Pinpoint the cell where the given text exists, returning its [X, Y] midpoint coordinate. 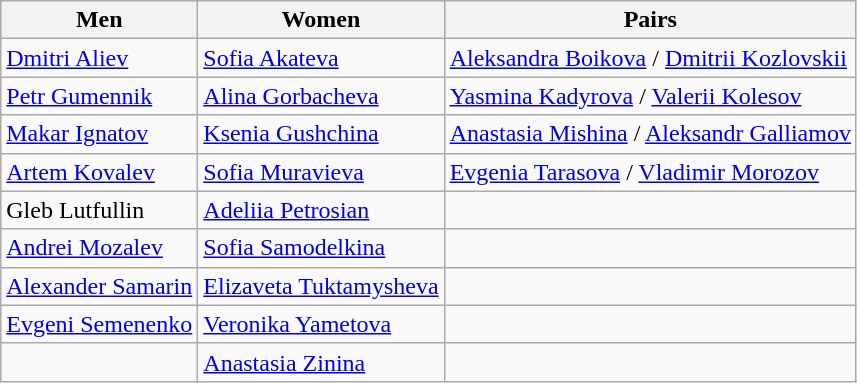
Evgenia Tarasova / Vladimir Morozov [650, 172]
Sofia Samodelkina [321, 248]
Gleb Lutfullin [100, 210]
Elizaveta Tuktamysheva [321, 286]
Men [100, 20]
Evgeni Semenenko [100, 324]
Veronika Yametova [321, 324]
Sofia Akateva [321, 58]
Anastasia Mishina / Aleksandr Galliamov [650, 134]
Aleksandra Boikova / Dmitrii Kozlovskii [650, 58]
Anastasia Zinina [321, 362]
Women [321, 20]
Pairs [650, 20]
Petr Gumennik [100, 96]
Makar Ignatov [100, 134]
Andrei Mozalev [100, 248]
Artem Kovalev [100, 172]
Yasmina Kadyrova / Valerii Kolesov [650, 96]
Dmitri Aliev [100, 58]
Ksenia Gushchina [321, 134]
Sofia Muravieva [321, 172]
Alexander Samarin [100, 286]
Alina Gorbacheva [321, 96]
Adeliia Petrosian [321, 210]
